Return the (X, Y) coordinate for the center point of the cell that contains the specified text.  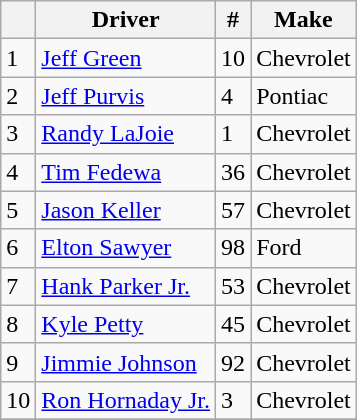
57 (234, 210)
Randy LaJoie (126, 134)
36 (234, 172)
45 (234, 324)
Jeff Green (126, 58)
6 (18, 248)
Ron Hornaday Jr. (126, 400)
Make (304, 20)
Tim Fedewa (126, 172)
92 (234, 362)
Hank Parker Jr. (126, 286)
# (234, 20)
8 (18, 324)
53 (234, 286)
Jeff Purvis (126, 96)
Jason Keller (126, 210)
Ford (304, 248)
Driver (126, 20)
2 (18, 96)
Pontiac (304, 96)
98 (234, 248)
9 (18, 362)
Jimmie Johnson (126, 362)
5 (18, 210)
7 (18, 286)
Kyle Petty (126, 324)
Elton Sawyer (126, 248)
